Provide the [x, y] coordinate of the cell's center where the given text is located.  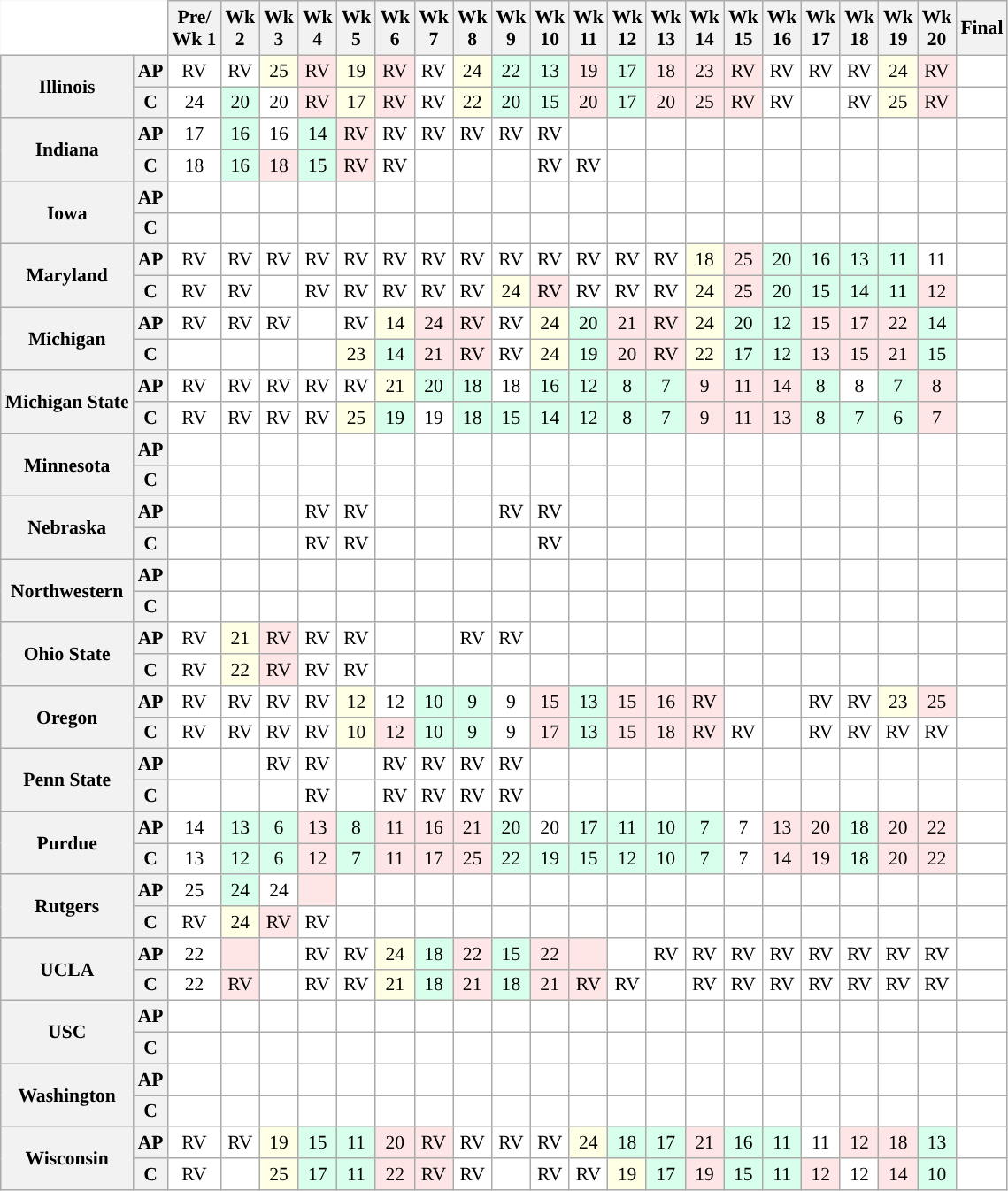
USC [67, 1032]
Minnesota [67, 465]
Pre/Wk 1 [194, 28]
Iowa [67, 212]
Wk10 [550, 28]
Wk15 [743, 28]
Wk6 [395, 28]
Wk8 [473, 28]
Wk18 [859, 28]
Wk5 [357, 28]
Rutgers [67, 906]
Final [981, 28]
Ohio State [67, 655]
Wk14 [704, 28]
Northwestern [67, 591]
Oregon [67, 717]
Wisconsin [67, 1159]
Wk17 [820, 28]
Wk3 [279, 28]
Wk2 [240, 28]
Michigan [67, 338]
Wk16 [782, 28]
Nebraska [67, 527]
Maryland [67, 276]
Wk19 [898, 28]
Purdue [67, 842]
Wk9 [512, 28]
Illinois [67, 87]
Michigan State [67, 402]
Penn State [67, 780]
Wk20 [937, 28]
Wk11 [589, 28]
Wk13 [666, 28]
Wk7 [434, 28]
Washington [67, 1095]
Indiana [67, 150]
UCLA [67, 970]
Wk4 [318, 28]
Wk12 [627, 28]
